Provide the (x, y) coordinate of the cell's center where the given text is located.  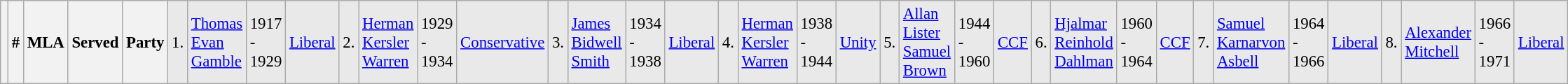
Allan Lister Samuel Brown (928, 42)
1. (178, 42)
1960 - 1964 (1136, 42)
Alexander Mitchell (1438, 42)
1929 - 1934 (437, 42)
MLA (46, 42)
7. (1204, 42)
3. (558, 42)
Thomas Evan Gamble (216, 42)
2. (349, 42)
5. (890, 42)
8. (1391, 42)
1966 - 1971 (1494, 42)
6. (1041, 42)
Samuel Karnarvon Asbell (1251, 42)
James Bidwell Smith (597, 42)
Unity (858, 42)
Party (146, 42)
Served (95, 42)
4. (729, 42)
Hjalmar Reinhold Dahlman (1084, 42)
# (15, 42)
1944 - 1960 (974, 42)
1938 - 1944 (816, 42)
1934 - 1938 (645, 42)
Conservative (503, 42)
1917 - 1929 (266, 42)
1964 - 1966 (1309, 42)
